Identify which cell holds the provided text, then report its [x, y] central coordinate. 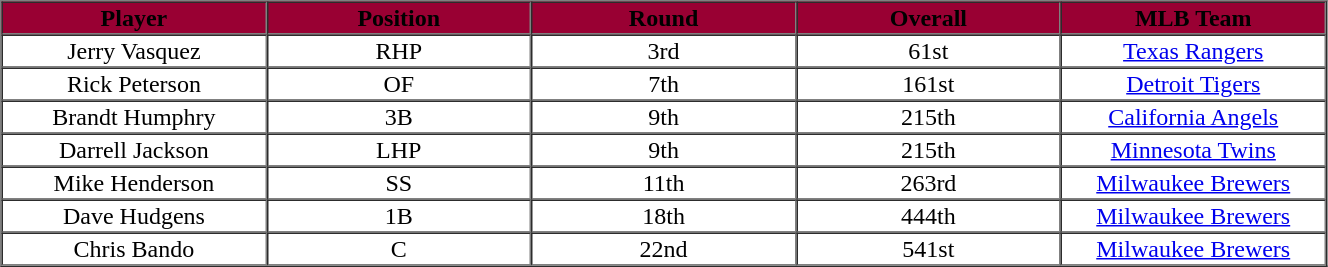
Detroit Tigers [1194, 84]
1B [398, 216]
7th [664, 84]
61st [928, 50]
Brandt Humphry [134, 116]
3B [398, 116]
3rd [664, 50]
263rd [928, 182]
Dave Hudgens [134, 216]
C [398, 248]
California Angels [1194, 116]
Chris Bando [134, 248]
Overall [928, 18]
11th [664, 182]
MLB Team [1194, 18]
LHP [398, 150]
444th [928, 216]
OF [398, 84]
Player [134, 18]
Texas Rangers [1194, 50]
18th [664, 216]
Position [398, 18]
161st [928, 84]
Mike Henderson [134, 182]
Minnesota Twins [1194, 150]
22nd [664, 248]
Darrell Jackson [134, 150]
RHP [398, 50]
541st [928, 248]
Rick Peterson [134, 84]
Round [664, 18]
SS [398, 182]
Jerry Vasquez [134, 50]
